From the cell containing the given text, extract its center point as [x, y] coordinate. 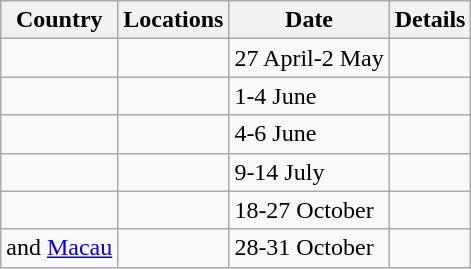
1-4 June [309, 96]
18-27 October [309, 210]
and Macau [60, 248]
Country [60, 20]
9-14 July [309, 172]
28-31 October [309, 248]
27 April-2 May [309, 58]
Details [430, 20]
4-6 June [309, 134]
Date [309, 20]
Locations [174, 20]
